For the text-containing cell, return its midpoint in (x, y) coordinate format. 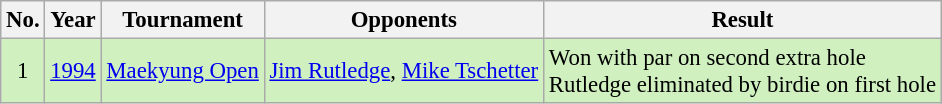
Maekyung Open (182, 72)
Result (743, 20)
1 (23, 72)
Opponents (404, 20)
Jim Rutledge, Mike Tschetter (404, 72)
No. (23, 20)
Year (73, 20)
1994 (73, 72)
Won with par on second extra holeRutledge eliminated by birdie on first hole (743, 72)
Tournament (182, 20)
